Provide the [X, Y] coordinate of the cell's center where the given text is located.  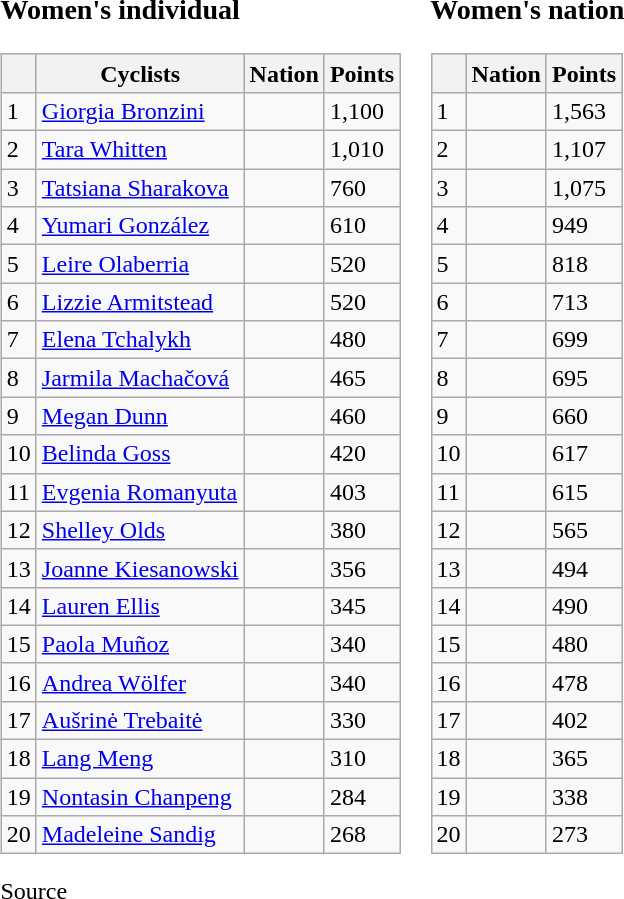
1,075 [584, 188]
695 [584, 378]
Evgenia Romanyuta [140, 492]
615 [584, 492]
345 [362, 606]
268 [362, 835]
420 [362, 454]
760 [362, 188]
330 [362, 720]
Andrea Wölfer [140, 682]
494 [584, 568]
949 [584, 226]
610 [362, 226]
Joanne Kiesanowski [140, 568]
Nontasin Chanpeng [140, 797]
338 [584, 797]
403 [362, 492]
Lizzie Armitstead [140, 302]
Belinda Goss [140, 454]
365 [584, 759]
273 [584, 835]
Elena Tchalykh [140, 340]
660 [584, 416]
1,100 [362, 111]
Leire Olaberria [140, 264]
Giorgia Bronzini [140, 111]
1,563 [584, 111]
Megan Dunn [140, 416]
310 [362, 759]
Lang Meng [140, 759]
Shelley Olds [140, 530]
478 [584, 682]
Aušrinė Trebaitė [140, 720]
490 [584, 606]
Madeleine Sandig [140, 835]
Paola Muñoz [140, 644]
818 [584, 264]
617 [584, 454]
356 [362, 568]
Cyclists [140, 73]
Jarmila Machačová [140, 378]
Lauren Ellis [140, 606]
465 [362, 378]
284 [362, 797]
Tara Whitten [140, 150]
460 [362, 416]
402 [584, 720]
1,010 [362, 150]
699 [584, 340]
Yumari González [140, 226]
1,107 [584, 150]
713 [584, 302]
Tatsiana Sharakova [140, 188]
565 [584, 530]
380 [362, 530]
